Scan for the cell matching the given text and deliver its [x, y] coordinate at center. 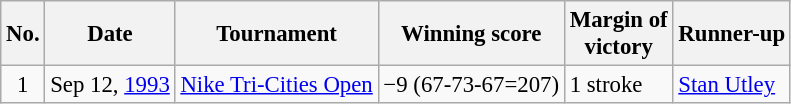
Date [110, 34]
1 [23, 85]
Winning score [471, 34]
Runner-up [732, 34]
Stan Utley [732, 85]
−9 (67-73-67=207) [471, 85]
Margin ofvictory [618, 34]
No. [23, 34]
1 stroke [618, 85]
Sep 12, 1993 [110, 85]
Tournament [276, 34]
Nike Tri-Cities Open [276, 85]
